Pinpoint the cell where the given text exists, returning its [X, Y] midpoint coordinate. 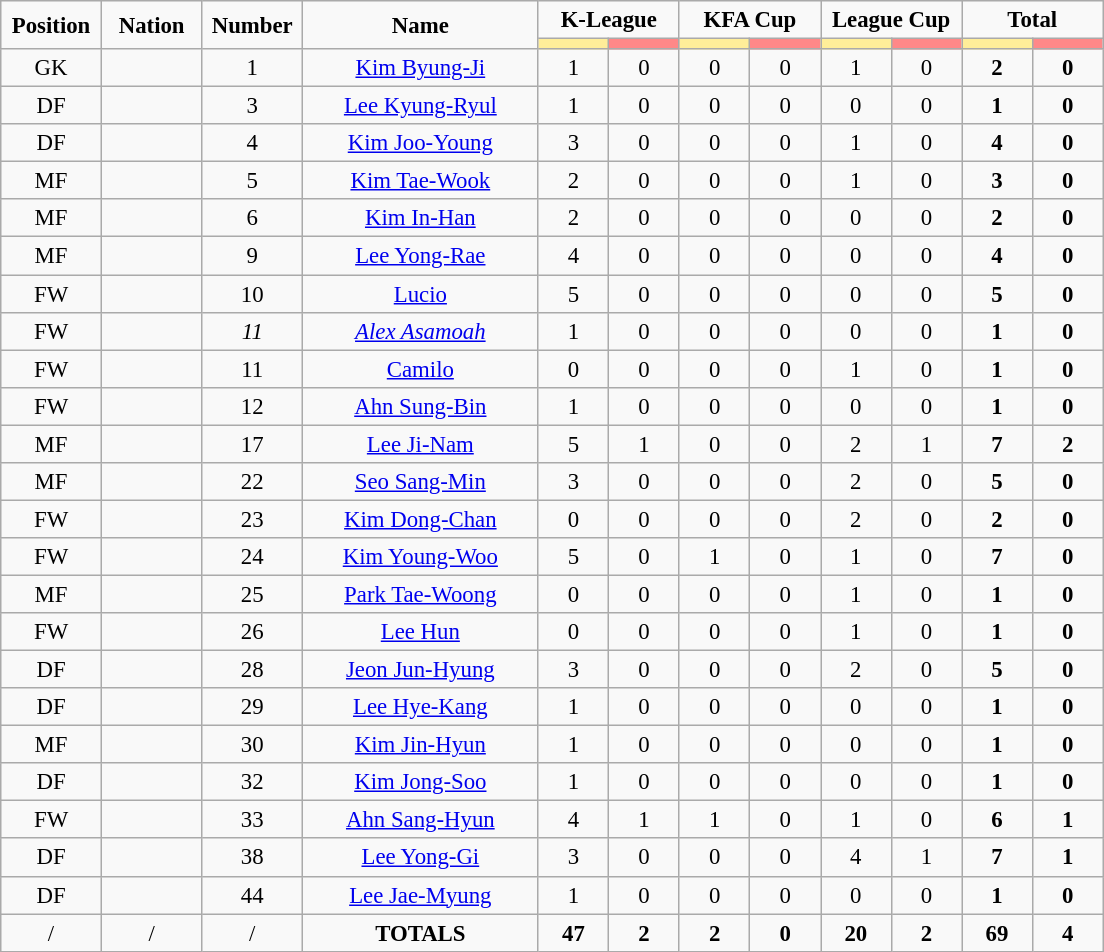
Lee Kyung-Ryul [421, 106]
Jeon Jun-Hyung [421, 670]
Ahn Sung-Bin [421, 406]
28 [252, 670]
Seo Sang-Min [421, 482]
9 [252, 256]
22 [252, 482]
Lee Ji-Nam [421, 444]
Name [421, 25]
12 [252, 406]
Total [1032, 20]
K-League [608, 20]
Kim Tae-Wook [421, 181]
47 [574, 933]
10 [252, 294]
30 [252, 745]
69 [998, 933]
Kim In-Han [421, 219]
GK [52, 68]
26 [252, 632]
32 [252, 782]
Park Tae-Woong [421, 594]
Lee Yong-Rae [421, 256]
Lee Hye-Kang [421, 707]
KFA Cup [750, 20]
Lee Jae-Myung [421, 895]
33 [252, 820]
Alex Asamoah [421, 331]
38 [252, 858]
Kim Jin-Hyun [421, 745]
Kim Young-Woo [421, 557]
Lee Yong-Gi [421, 858]
29 [252, 707]
20 [856, 933]
Kim Dong-Chan [421, 519]
Kim Byung-Ji [421, 68]
17 [252, 444]
25 [252, 594]
44 [252, 895]
23 [252, 519]
Kim Joo-Young [421, 143]
Lee Hun [421, 632]
Nation [152, 25]
24 [252, 557]
Kim Jong-Soo [421, 782]
Camilo [421, 369]
Number [252, 25]
TOTALS [421, 933]
Ahn Sang-Hyun [421, 820]
Lucio [421, 294]
Position [52, 25]
League Cup [890, 20]
